Return [x, y] of the center of cell containing provided text 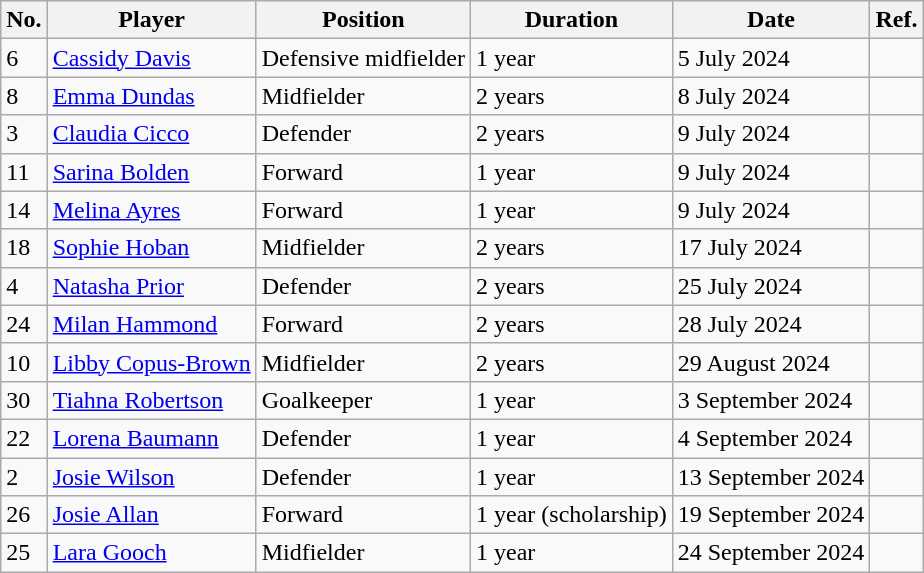
Sarina Bolden [152, 172]
Ref. [896, 20]
Goalkeeper [363, 400]
5 July 2024 [771, 58]
28 July 2024 [771, 324]
Tiahna Robertson [152, 400]
Defensive midfielder [363, 58]
6 [24, 58]
1 year (scholarship) [572, 515]
Lorena Baumann [152, 438]
Libby Copus-Brown [152, 362]
Duration [572, 20]
Natasha Prior [152, 286]
29 August 2024 [771, 362]
26 [24, 515]
24 September 2024 [771, 553]
Josie Allan [152, 515]
10 [24, 362]
Sophie Hoban [152, 248]
3 [24, 134]
30 [24, 400]
Melina Ayres [152, 210]
8 [24, 96]
24 [24, 324]
Date [771, 20]
Milan Hammond [152, 324]
Player [152, 20]
14 [24, 210]
Cassidy Davis [152, 58]
25 [24, 553]
2 [24, 477]
17 July 2024 [771, 248]
4 [24, 286]
25 July 2024 [771, 286]
8 July 2024 [771, 96]
13 September 2024 [771, 477]
Josie Wilson [152, 477]
Position [363, 20]
19 September 2024 [771, 515]
11 [24, 172]
18 [24, 248]
Emma Dundas [152, 96]
22 [24, 438]
3 September 2024 [771, 400]
Claudia Cicco [152, 134]
No. [24, 20]
Lara Gooch [152, 553]
4 September 2024 [771, 438]
